Return (X, Y) of the center of cell containing provided text 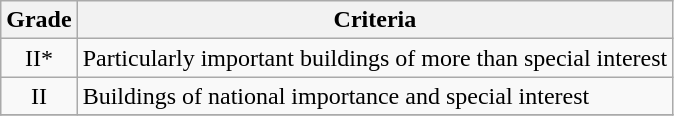
Buildings of national importance and special interest (375, 96)
II* (39, 58)
Grade (39, 20)
II (39, 96)
Particularly important buildings of more than special interest (375, 58)
Criteria (375, 20)
